Provide the [x, y] coordinate of the cell's center where the given text is located.  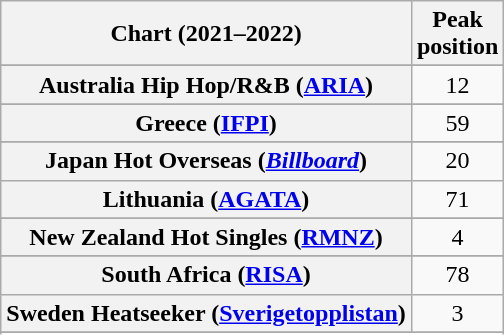
Peakposition [457, 34]
Chart (2021–2022) [206, 34]
Japan Hot Overseas (Billboard) [206, 161]
78 [457, 275]
3 [457, 313]
Australia Hip Hop/R&B (ARIA) [206, 85]
Greece (IFPI) [206, 123]
New Zealand Hot Singles (RMNZ) [206, 237]
20 [457, 161]
South Africa (RISA) [206, 275]
59 [457, 123]
Sweden Heatseeker (Sverigetopplistan) [206, 313]
71 [457, 199]
Lithuania (AGATA) [206, 199]
12 [457, 85]
4 [457, 237]
